For the text-containing cell, return its midpoint in (x, y) coordinate format. 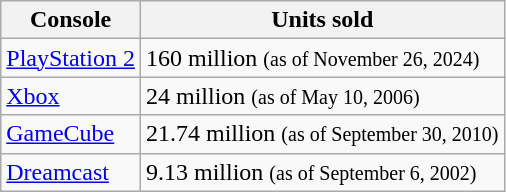
Units sold (322, 20)
Dreamcast (71, 172)
21.74 million (as of September 30, 2010) (322, 134)
24 million (as of May 10, 2006) (322, 96)
Xbox (71, 96)
9.13 million (as of September 6, 2002) (322, 172)
Console (71, 20)
GameCube (71, 134)
160 million (as of November 26, 2024) (322, 58)
PlayStation 2 (71, 58)
